Extract the (X, Y) coordinate from the center of the cell holding the provided text.  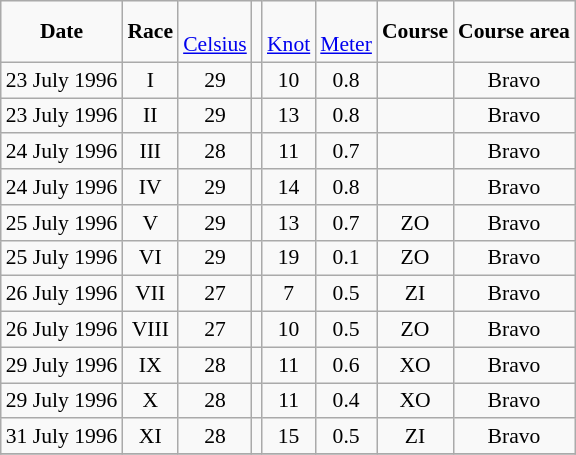
VII (150, 294)
Date (62, 32)
14 (288, 187)
III (150, 152)
7 (288, 294)
VI (150, 258)
15 (288, 437)
V (150, 223)
X (150, 401)
IV (150, 187)
Celsius (215, 32)
0.4 (346, 401)
19 (288, 258)
II (150, 116)
Knot (288, 32)
Race (150, 32)
XI (150, 437)
I (150, 80)
31 July 1996 (62, 437)
0.6 (346, 365)
VIII (150, 330)
Course area (514, 32)
0.1 (346, 258)
Course (415, 32)
Meter (346, 32)
IX (150, 365)
